Determine the (X, Y) coordinate at the center of the cell enclosing the given text.  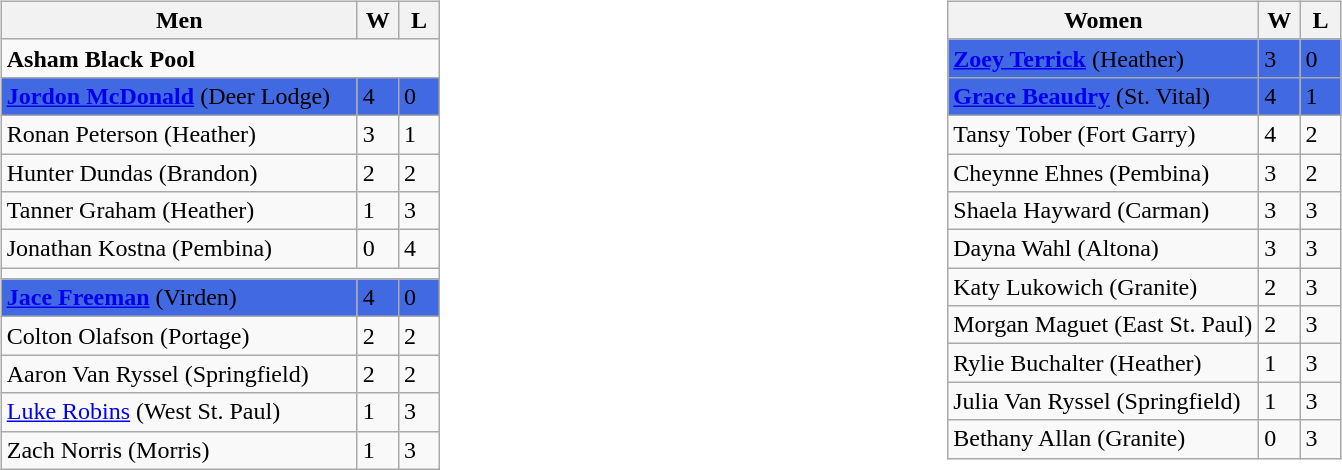
Ronan Peterson (Heather) (179, 134)
Luke Robins (West St. Paul) (179, 412)
Shaela Hayward (Carman) (1104, 211)
Tansy Tober (Fort Garry) (1104, 134)
Morgan Maguet (East St. Paul) (1104, 325)
Bethany Allan (Granite) (1104, 439)
Zach Norris (Morris) (179, 450)
Zoey Terrick (Heather) (1104, 58)
Dayna Wahl (Altona) (1104, 249)
Hunter Dundas (Brandon) (179, 173)
Katy Lukowich (Granite) (1104, 287)
Jordon McDonald (Deer Lodge) (179, 96)
Jace Freeman (Virden) (179, 298)
Colton Olafson (Portage) (179, 336)
Men (179, 20)
Aaron Van Ryssel (Springfield) (179, 374)
Tanner Graham (Heather) (179, 211)
Asham Black Pool (220, 58)
Jonathan Kostna (Pembina) (179, 249)
Julia Van Ryssel (Springfield) (1104, 401)
Cheynne Ehnes (Pembina) (1104, 173)
Rylie Buchalter (Heather) (1104, 363)
Grace Beaudry (St. Vital) (1104, 96)
Women (1104, 20)
